Find where the given text appears and provide that cell's center as [X, Y] coordinate. 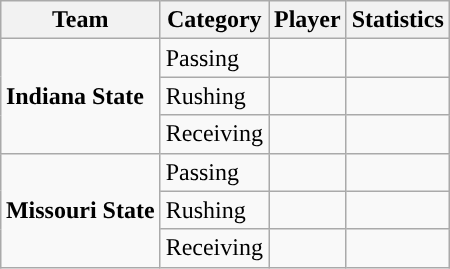
Statistics [398, 20]
Indiana State [80, 96]
Player [307, 20]
Team [80, 20]
Missouri State [80, 210]
Category [214, 20]
